Capture the cell that displays the provided text and extract its [x, y] central coordinate. 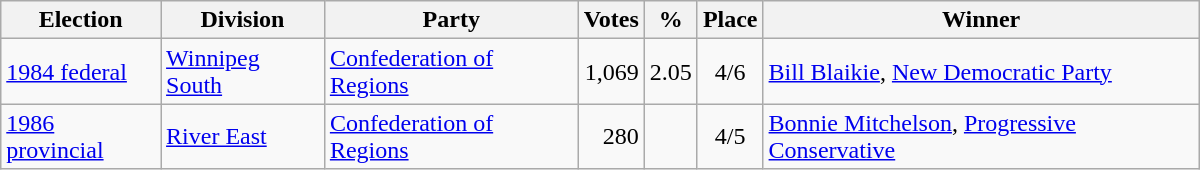
Election [81, 20]
1,069 [611, 72]
River East [243, 136]
Place [730, 20]
Winnipeg South [243, 72]
Division [243, 20]
1984 federal [81, 72]
Winner [981, 20]
280 [611, 136]
Votes [611, 20]
% [670, 20]
4/5 [730, 136]
Bill Blaikie, New Democratic Party [981, 72]
2.05 [670, 72]
Bonnie Mitchelson, Progressive Conservative [981, 136]
1986 provincial [81, 136]
Party [451, 20]
4/6 [730, 72]
